Detect which cell encompasses the target text, then output its (X, Y) center coordinate. 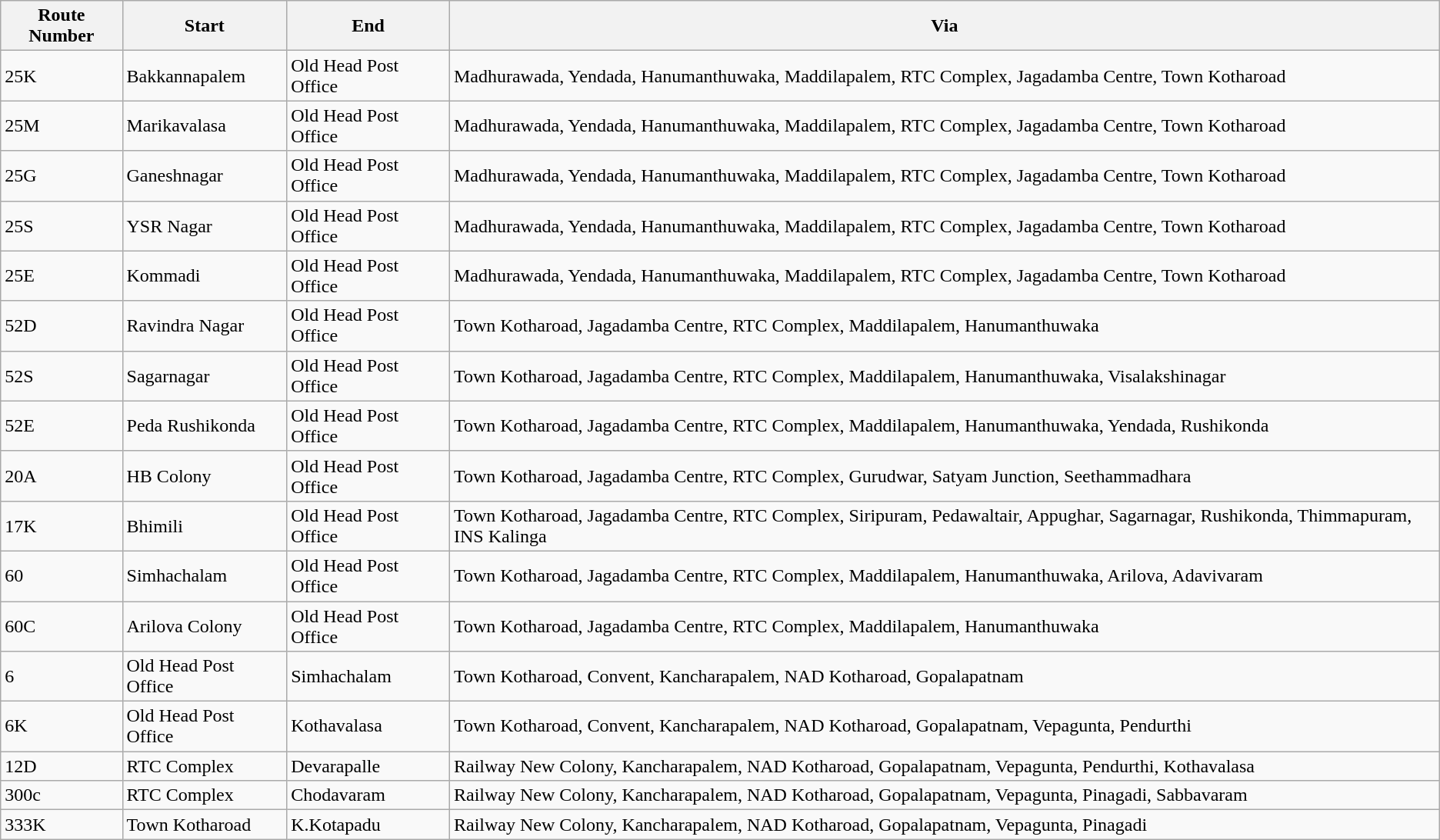
25M (62, 126)
Route Number (62, 26)
Sagarnagar (205, 375)
Railway New Colony, Kancharapalem, NAD Kotharoad, Gopalapatnam, Vepagunta, Pinagadi, Sabbavaram (945, 795)
Town Kotharoad, Jagadamba Centre, RTC Complex, Maddilapalem, Hanumanthuwaka, Arilova, Adavivaram (945, 575)
Railway New Colony, Kancharapalem, NAD Kotharoad, Gopalapatnam, Vepagunta, Pinagadi (945, 825)
Ravindra Nagar (205, 326)
Town Kotharoad, Jagadamba Centre, RTC Complex, Siripuram, Pedawaltair, Appughar, Sagarnagar, Rushikonda, Thimmapuram, INS Kalinga (945, 526)
Railway New Colony, Kancharapalem, NAD Kotharoad, Gopalapatnam, Vepagunta, Pendurthi, Kothavalasa (945, 766)
17K (62, 526)
Town Kotharoad (205, 825)
Start (205, 26)
Kommadi (205, 275)
25E (62, 275)
Peda Rushikonda (205, 426)
Town Kotharoad, Convent, Kancharapalem, NAD Kotharoad, Gopalapatnam, Vepagunta, Pendurthi (945, 726)
Chodavaram (368, 795)
Town Kotharoad, Jagadamba Centre, RTC Complex, Maddilapalem, Hanumanthuwaka, Visalakshinagar (945, 375)
6 (62, 677)
25K (62, 75)
Town Kotharoad, Jagadamba Centre, RTC Complex, Maddilapalem, Hanumanthuwaka, Yendada, Rushikonda (945, 426)
Via (945, 26)
25S (62, 226)
52E (62, 426)
25G (62, 175)
K.Kotapadu (368, 825)
HB Colony (205, 475)
Arilova Colony (205, 626)
Town Kotharoad, Convent, Kancharapalem, NAD Kotharoad, Gopalapatnam (945, 677)
End (368, 26)
60 (62, 575)
52S (62, 375)
52D (62, 326)
Ganeshnagar (205, 175)
300c (62, 795)
60C (62, 626)
Bakkannapalem (205, 75)
Bhimili (205, 526)
YSR Nagar (205, 226)
Marikavalasa (205, 126)
6K (62, 726)
20A (62, 475)
Devarapalle (368, 766)
Kothavalasa (368, 726)
Town Kotharoad, Jagadamba Centre, RTC Complex, Gurudwar, Satyam Junction, Seethammadhara (945, 475)
333K (62, 825)
12D (62, 766)
